Output the [X, Y] coordinate of the center of the cell containing the given text.  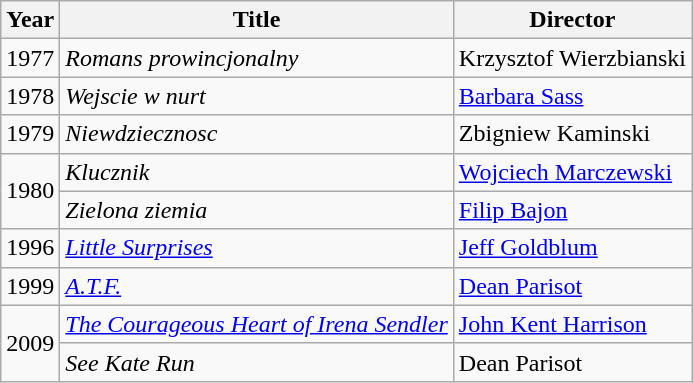
1980 [30, 191]
Barbara Sass [572, 96]
1979 [30, 134]
Wejscie w nurt [256, 96]
A.T.F. [256, 286]
Klucznik [256, 172]
Jeff Goldblum [572, 248]
Year [30, 20]
Little Surprises [256, 248]
2009 [30, 343]
Niewdziecznosc [256, 134]
Title [256, 20]
1978 [30, 96]
Wojciech Marczewski [572, 172]
1996 [30, 248]
Krzysztof Wierzbianski [572, 58]
John Kent Harrison [572, 324]
Filip Bajon [572, 210]
1977 [30, 58]
Zielona ziemia [256, 210]
1999 [30, 286]
Romans prowincjonalny [256, 58]
Director [572, 20]
Zbigniew Kaminski [572, 134]
See Kate Run [256, 362]
The Courageous Heart of Irena Sendler [256, 324]
